From the cell containing the given text, extract its center point as (x, y) coordinate. 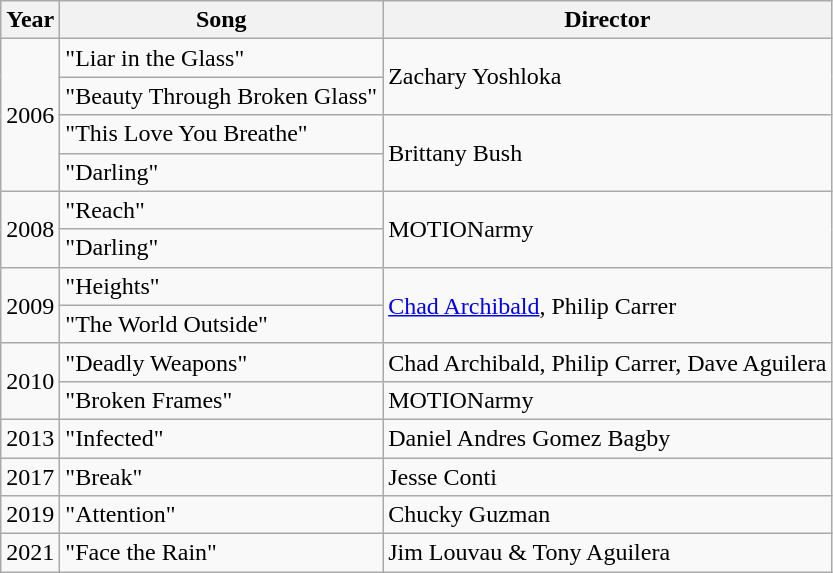
"Beauty Through Broken Glass" (222, 96)
Daniel Andres Gomez Bagby (608, 438)
2019 (30, 515)
Year (30, 20)
Chad Archibald, Philip Carrer (608, 305)
Director (608, 20)
Jesse Conti (608, 477)
Zachary Yoshloka (608, 77)
Jim Louvau & Tony Aguilera (608, 553)
Brittany Bush (608, 153)
2008 (30, 229)
"Liar in the Glass" (222, 58)
"The World Outside" (222, 324)
"Infected" (222, 438)
2021 (30, 553)
2017 (30, 477)
"Face the Rain" (222, 553)
2006 (30, 115)
"Broken Frames" (222, 400)
2010 (30, 381)
2013 (30, 438)
Chad Archibald, Philip Carrer, Dave Aguilera (608, 362)
"Break" (222, 477)
"Reach" (222, 210)
"This Love You Breathe" (222, 134)
"Attention" (222, 515)
Song (222, 20)
"Deadly Weapons" (222, 362)
2009 (30, 305)
Chucky Guzman (608, 515)
"Heights" (222, 286)
